Detect which cell encompasses the target text, then output its (X, Y) center coordinate. 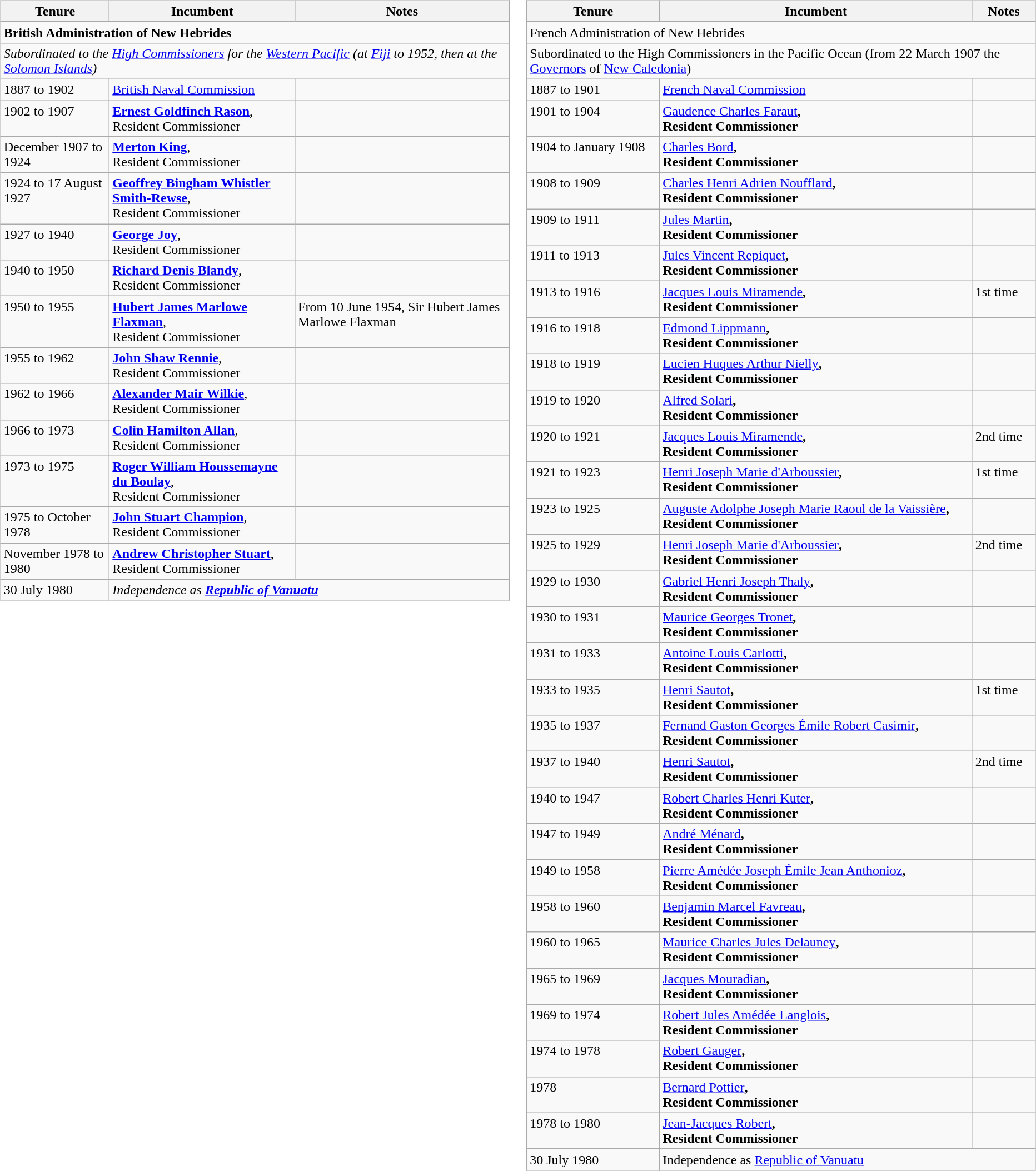
1931 to 1933 (594, 660)
Pierre Amédée Joseph Émile Jean Anthonioz, Resident Commissioner (816, 878)
Charles Bord, Resident Commissioner (816, 155)
1908 to 1909 (594, 191)
From 10 June 1954, Sir Hubert James Marlowe Flaxman (402, 322)
Jacques Mouradian, Resident Commissioner (816, 986)
Auguste Adolphe Joseph Marie Raoul de la Vaissière, Resident Commissioner (816, 516)
George Joy, Resident Commissioner (202, 242)
Bernard Pottier, Resident Commissioner (816, 1095)
1921 to 1923 (594, 480)
British Administration of New Hebrides (255, 32)
Robert Charles Henri Kuter, Resident Commissioner (816, 806)
1955 to 1962 (55, 366)
1975 to October 1978 (55, 525)
Richard Denis Blandy, Resident Commissioner (202, 278)
John Stuart Champion, Resident Commissioner (202, 525)
1920 to 1921 (594, 444)
Alexander Mair Wilkie, Resident Commissioner (202, 401)
1937 to 1940 (594, 769)
1911 to 1913 (594, 263)
1974 to 1978 (594, 1058)
1962 to 1966 (55, 401)
Robert Gauger, Resident Commissioner (816, 1058)
Gabriel Henri Joseph Thaly, Resident Commissioner (816, 588)
1918 to 1919 (594, 371)
French Administration of New Hebrides (781, 32)
Hubert James Marlowe Flaxman, Resident Commissioner (202, 322)
1933 to 1935 (594, 697)
Jules Vincent Repiquet, Resident Commissioner (816, 263)
John Shaw Rennie, Resident Commissioner (202, 366)
1947 to 1949 (594, 841)
Alfred Solari, Resident Commissioner (816, 408)
1930 to 1931 (594, 625)
Maurice Charles Jules Delauney, Resident Commissioner (816, 950)
1940 to 1947 (594, 806)
1925 to 1929 (594, 552)
1965 to 1969 (594, 986)
1902 to 1907 (55, 118)
Colin Hamilton Allan, Resident Commissioner (202, 438)
1919 to 1920 (594, 408)
Maurice Georges Tronet, Resident Commissioner (816, 625)
1923 to 1925 (594, 516)
Antoine Louis Carlotti, Resident Commissioner (816, 660)
1950 to 1955 (55, 322)
1973 to 1975 (55, 481)
1978 to 1980 (594, 1130)
1978 (594, 1095)
1924 to 17 August 1927 (55, 198)
1901 to 1904 (594, 118)
1929 to 1930 (594, 588)
Subordinated to the High Commissioners in the Pacific Ocean (from 22 March 1907 the Governors of New Caledonia) (781, 61)
Robert Jules Amédée Langlois, Resident Commissioner (816, 1023)
November 1978 to 1980 (55, 561)
1960 to 1965 (594, 950)
Benjamin Marcel Favreau, Resident Commissioner (816, 914)
December 1907 to 1924 (55, 155)
1949 to 1958 (594, 878)
Gaudence Charles Faraut, Resident Commissioner (816, 118)
1969 to 1974 (594, 1023)
1904 to January 1908 (594, 155)
1887 to 1902 (55, 89)
Fernand Gaston Georges Émile Robert Casimir, Resident Commissioner (816, 734)
1958 to 1960 (594, 914)
1940 to 1950 (55, 278)
Geoffrey Bingham Whistler Smith-Rewse, Resident Commissioner (202, 198)
British Naval Commission (202, 89)
Merton King, Resident Commissioner (202, 155)
Andrew Christopher Stuart, Resident Commissioner (202, 561)
André Ménard, Resident Commissioner (816, 841)
Charles Henri Adrien Noufflard, Resident Commissioner (816, 191)
Edmond Lippmann, Resident Commissioner (816, 336)
Jean-Jacques Robert, Resident Commissioner (816, 1130)
Jules Martin, Resident Commissioner (816, 227)
Lucien Huques Arthur Nielly, Resident Commissioner (816, 371)
Ernest Goldfinch Rason, Resident Commissioner (202, 118)
1909 to 1911 (594, 227)
Roger William Houssemayne du Boulay, Resident Commissioner (202, 481)
1935 to 1937 (594, 734)
Subordinated to the High Commissioners for the Western Pacific (at Fiji to 1952, then at the Solomon Islands) (255, 61)
French Naval Commission (816, 89)
1966 to 1973 (55, 438)
1927 to 1940 (55, 242)
1887 to 1901 (594, 89)
1913 to 1916 (594, 299)
1916 to 1918 (594, 336)
